Locate the cell with the specified text and output its (X, Y) center coordinate. 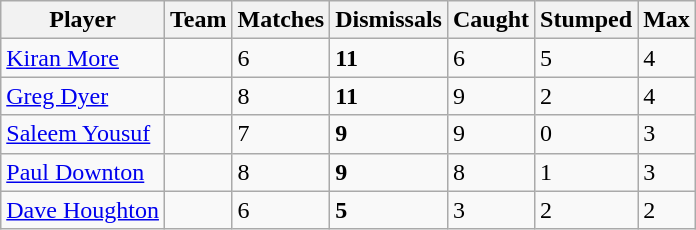
Dismissals (389, 20)
Team (198, 20)
Saleem Yousuf (83, 134)
Caught (490, 20)
Matches (281, 20)
Paul Downton (83, 172)
7 (281, 134)
Player (83, 20)
0 (586, 134)
Dave Houghton (83, 210)
Max (667, 20)
Kiran More (83, 58)
1 (586, 172)
Stumped (586, 20)
Greg Dyer (83, 96)
